Detect which cell encompasses the target text, then output its [X, Y] center coordinate. 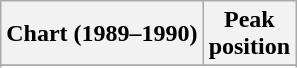
Chart (1989–1990) [102, 34]
Peakposition [249, 34]
